Pinpoint the cell where the given text exists, returning its [x, y] midpoint coordinate. 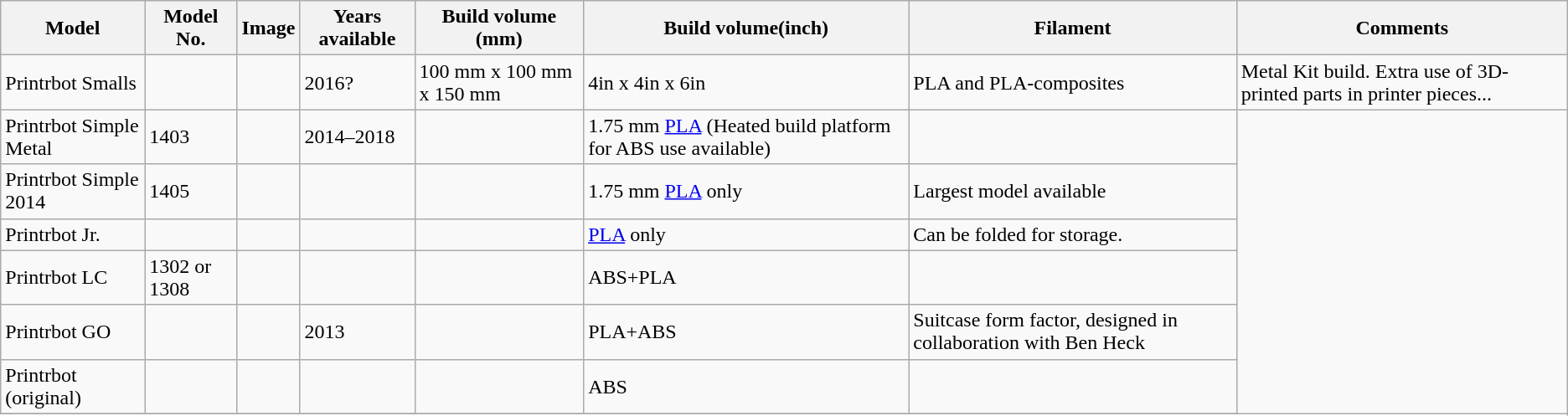
Printrbot (original) [73, 387]
1302 or 1308 [191, 278]
PLA only [746, 234]
Model No. [191, 28]
Printrbot LC [73, 278]
PLA and PLA-composites [1072, 82]
Largest model available [1072, 191]
2014–2018 [357, 137]
Metal Kit build. Extra use of 3D-printed parts in printer pieces... [1402, 82]
4in x 4in x 6in [746, 82]
2013 [357, 331]
1.75 mm PLA only [746, 191]
Suitcase form factor, designed in collaboration with Ben Heck [1072, 331]
ABS [746, 387]
1.75 mm PLA (Heated build platform for ABS use available) [746, 137]
Printrbot GO [73, 331]
PLA+ABS [746, 331]
Image [268, 28]
1405 [191, 191]
Printrbot Smalls [73, 82]
2016? [357, 82]
Model [73, 28]
Printrbot Jr. [73, 234]
1403 [191, 137]
Years available [357, 28]
100 mm x 100 mm x 150 mm [499, 82]
Printrbot Simple 2014 [73, 191]
Can be folded for storage. [1072, 234]
Filament [1072, 28]
Printrbot Simple Metal [73, 137]
ABS+PLA [746, 278]
Build volume (mm) [499, 28]
Build volume(inch) [746, 28]
Comments [1402, 28]
